Provide the [X, Y] coordinate of the cell's center where the given text is located.  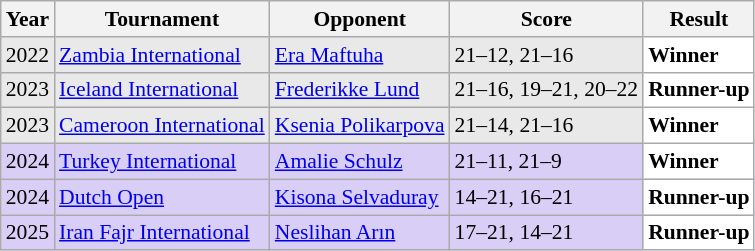
Cameroon International [162, 126]
Zambia International [162, 55]
Iran Fajr International [162, 233]
Score [547, 19]
Year [28, 19]
Kisona Selvaduray [360, 197]
Iceland International [162, 90]
Era Maftuha [360, 55]
Frederikke Lund [360, 90]
Amalie Schulz [360, 162]
17–21, 14–21 [547, 233]
Neslihan Arın [360, 233]
21–12, 21–16 [547, 55]
21–11, 21–9 [547, 162]
21–16, 19–21, 20–22 [547, 90]
14–21, 16–21 [547, 197]
Result [698, 19]
Turkey International [162, 162]
2022 [28, 55]
2025 [28, 233]
Opponent [360, 19]
Dutch Open [162, 197]
Tournament [162, 19]
Ksenia Polikarpova [360, 126]
21–14, 21–16 [547, 126]
